Determine the (x, y) coordinate at the center of the cell enclosing the given text.  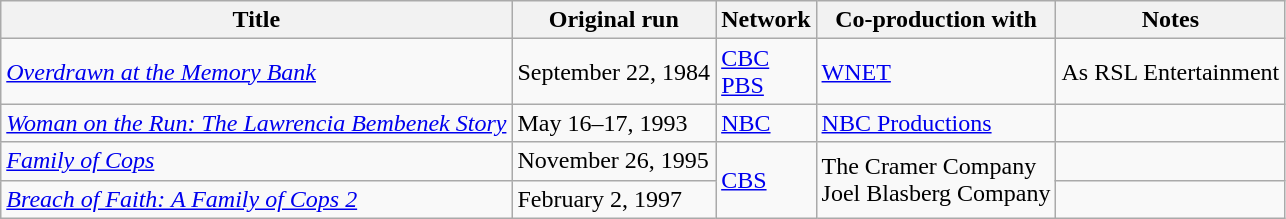
Notes (1170, 20)
As RSL Entertainment (1170, 72)
CBCPBS (766, 72)
The Cramer CompanyJoel Blasberg Company (936, 180)
November 26, 1995 (614, 161)
Family of Cops (256, 161)
Original run (614, 20)
WNET (936, 72)
CBS (766, 180)
Overdrawn at the Memory Bank (256, 72)
Woman on the Run: The Lawrencia Bembenek Story (256, 123)
NBC (766, 123)
Title (256, 20)
Co-production with (936, 20)
September 22, 1984 (614, 72)
May 16–17, 1993 (614, 123)
February 2, 1997 (614, 199)
NBC Productions (936, 123)
Breach of Faith: A Family of Cops 2 (256, 199)
Network (766, 20)
